Provide the (X, Y) coordinate of the cell's center where the given text is located.  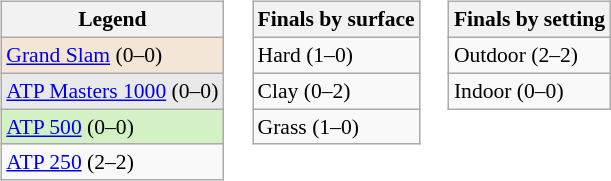
Indoor (0–0) (530, 91)
Grand Slam (0–0) (112, 55)
ATP 500 (0–0) (112, 127)
ATP Masters 1000 (0–0) (112, 91)
Legend (112, 20)
Outdoor (2–2) (530, 55)
Hard (1–0) (336, 55)
Finals by surface (336, 20)
Grass (1–0) (336, 127)
Clay (0–2) (336, 91)
Finals by setting (530, 20)
ATP 250 (2–2) (112, 162)
